From the cell containing the given text, extract its center point as (X, Y) coordinate. 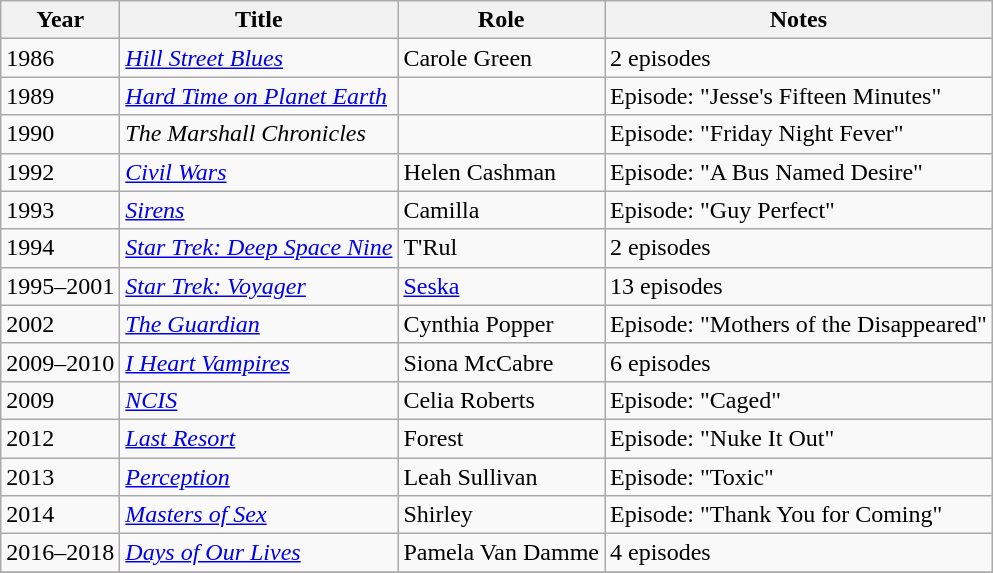
Star Trek: Deep Space Nine (259, 248)
Days of Our Lives (259, 553)
2009–2010 (60, 362)
I Heart Vampires (259, 362)
Perception (259, 477)
1986 (60, 58)
Civil Wars (259, 172)
Cynthia Popper (502, 324)
Sirens (259, 210)
Title (259, 20)
Episode: "Caged" (798, 400)
1993 (60, 210)
13 episodes (798, 286)
4 episodes (798, 553)
Year (60, 20)
Episode: "Friday Night Fever" (798, 134)
Hard Time on Planet Earth (259, 96)
T'Rul (502, 248)
Episode: "Thank You for Coming" (798, 515)
Hill Street Blues (259, 58)
Episode: "Mothers of the Disappeared" (798, 324)
Pamela Van Damme (502, 553)
2002 (60, 324)
1990 (60, 134)
Seska (502, 286)
Star Trek: Voyager (259, 286)
Forest (502, 438)
1994 (60, 248)
Episode: "Jesse's Fifteen Minutes" (798, 96)
The Marshall Chronicles (259, 134)
Notes (798, 20)
Leah Sullivan (502, 477)
Siona McCabre (502, 362)
2014 (60, 515)
NCIS (259, 400)
2013 (60, 477)
6 episodes (798, 362)
Episode: "Toxic" (798, 477)
Episode: "Nuke It Out" (798, 438)
2012 (60, 438)
1992 (60, 172)
Episode: "A Bus Named Desire" (798, 172)
Celia Roberts (502, 400)
Role (502, 20)
The Guardian (259, 324)
1995–2001 (60, 286)
2016–2018 (60, 553)
Last Resort (259, 438)
Masters of Sex (259, 515)
2009 (60, 400)
Helen Cashman (502, 172)
Carole Green (502, 58)
Shirley (502, 515)
Episode: "Guy Perfect" (798, 210)
Camilla (502, 210)
1989 (60, 96)
